Provide the (x, y) coordinate of the cell's center where the given text is located.  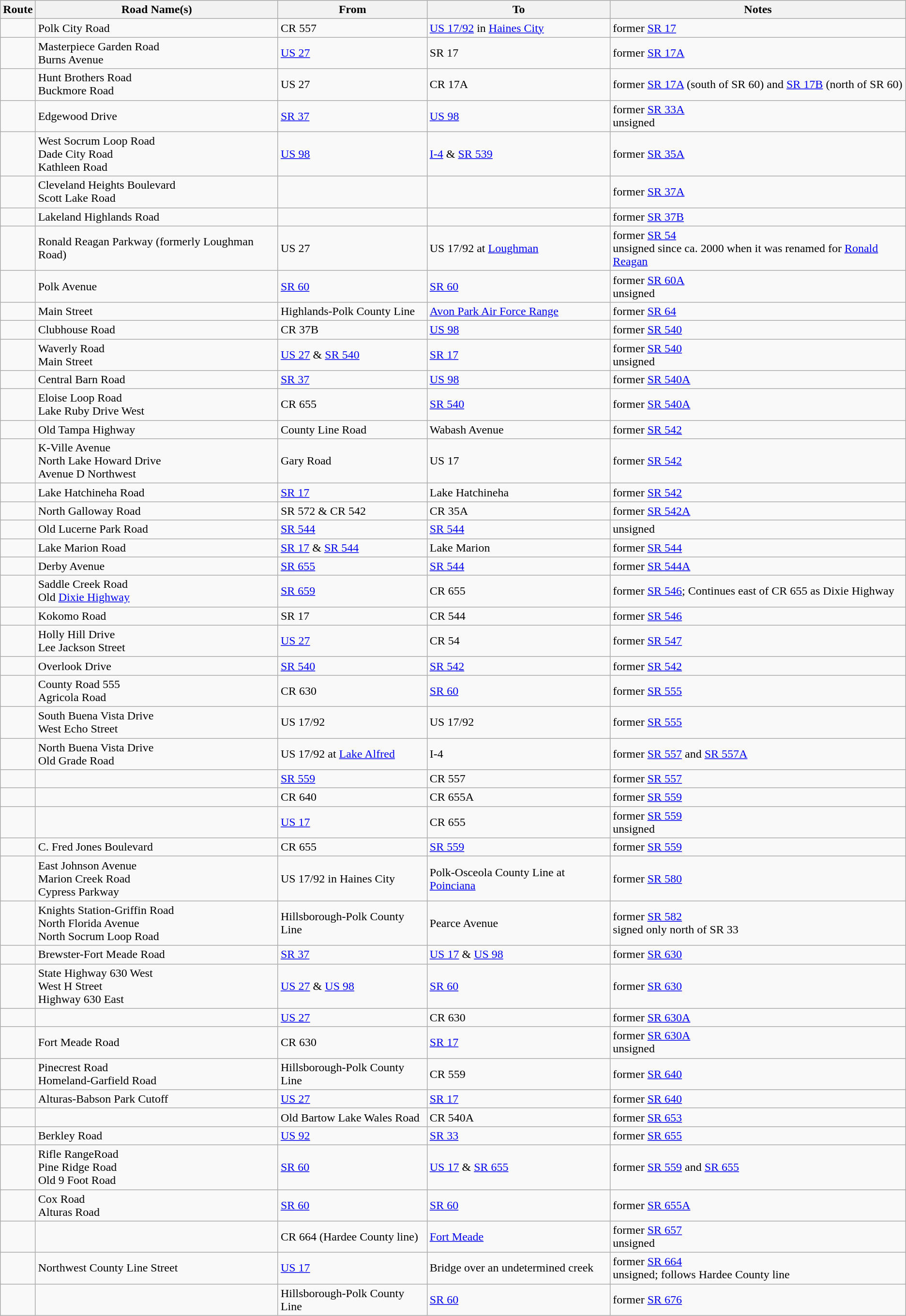
former SR 676 (758, 1300)
Fort Meade (519, 1237)
CR 35A (519, 511)
former SR 546 (758, 616)
SR 33 (519, 1136)
former SR 540 (758, 329)
Avon Park Air Force Range (519, 311)
Derby Avenue (157, 566)
Pinecrest RoadHomeland-Garfield Road (157, 1074)
US 27 & SR 540 (352, 354)
Central Barn Road (157, 380)
former SR 540unsigned (758, 354)
Fort Meade Road (157, 1042)
former SR 64 (758, 311)
US 27 & US 98 (352, 986)
former SR 17A (758, 53)
US 17 & SR 655 (519, 1167)
former SR 54unsigned since ca. 2000 when it was renamed for Ronald Reagan (758, 248)
former SR 60Aunsigned (758, 286)
South Buena Vista DriveWest Echo Street (157, 722)
former SR 17 (758, 28)
North Buena Vista DriveOld Grade Road (157, 754)
US 17/92 at Lake Alfred (352, 754)
Highlands-Polk County Line (352, 311)
Gary Road (352, 461)
Masterpiece Garden RoadBurns Avenue (157, 53)
Clubhouse Road (157, 329)
SR 542 (519, 666)
K-Ville AvenueNorth Lake Howard DriveAvenue D Northwest (157, 461)
CR 544 (519, 616)
Brewster-Fort Meade Road (157, 955)
Knights Station-Griffin RoadNorth Florida AvenueNorth Socrum Loop Road (157, 923)
former SR 655A (758, 1205)
Route (18, 10)
County Line Road (352, 430)
Berkley Road (157, 1136)
Lake Marion (519, 548)
Polk Avenue (157, 286)
East Johnson AvenueMarion Creek RoadCypress Parkway (157, 879)
Lakeland Highlands Road (157, 217)
former SR 546; Continues east of CR 655 as Dixie Highway (758, 591)
Hunt Brothers RoadBuckmore Road (157, 84)
Lake Hatchineha (519, 493)
US 92 (352, 1136)
Overlook Drive (157, 666)
Waverly RoadMain Street (157, 354)
former SR 547 (758, 641)
Pearce Avenue (519, 923)
Edgewood Drive (157, 116)
former SR 655 (758, 1136)
former SR 559 and SR 655 (758, 1167)
Old Bartow Lake Wales Road (352, 1117)
SR 17 & SR 544 (352, 548)
Road Name(s) (157, 10)
Lake Hatchineha Road (157, 493)
Eloise Loop RoadLake Ruby Drive West (157, 404)
West Socrum Loop RoadDade City RoadKathleen Road (157, 154)
US 17 & US 98 (519, 955)
Bridge over an undetermined creek (519, 1269)
Lake Marion Road (157, 548)
unsigned (758, 529)
Saddle Creek RoadOld Dixie Highway (157, 591)
Kokomo Road (157, 616)
former SR 33Aunsigned (758, 116)
Notes (758, 10)
C. Fred Jones Boulevard (157, 847)
CR 37B (352, 329)
To (519, 10)
SR 655 (352, 566)
former SR 630Aunsigned (758, 1042)
Cox RoadAlturas Road (157, 1205)
CR 54 (519, 641)
former SR 630A (758, 1017)
former SR 37A (758, 192)
Polk-Osceola County Line at Poinciana (519, 879)
CR 540A (519, 1117)
former SR 664unsigned; follows Hardee County line (758, 1269)
CR 655A (519, 797)
Northwest County Line Street (157, 1269)
Cleveland Heights BoulevardScott Lake Road (157, 192)
former SR 557 and SR 557A (758, 754)
CR 664 (Hardee County line) (352, 1237)
CR 17A (519, 84)
former SR 17A (south of SR 60) and SR 17B (north of SR 60) (758, 84)
County Road 555Agricola Road (157, 691)
I-4 (519, 754)
Rifle RangeRoadPine Ridge RoadOld 9 Foot Road (157, 1167)
former SR 557 (758, 779)
From (352, 10)
US 17/92 at Loughman (519, 248)
Wabash Avenue (519, 430)
former SR 37B (758, 217)
SR 659 (352, 591)
I-4 & SR 539 (519, 154)
former SR 582signed only north of SR 33 (758, 923)
CR 559 (519, 1074)
former SR 35A (758, 154)
former SR 542A (758, 511)
Holly Hill DriveLee Jackson Street (157, 641)
State Highway 630 WestWest H StreetHighway 630 East (157, 986)
Old Tampa Highway (157, 430)
Ronald Reagan Parkway (formerly Loughman Road) (157, 248)
Alturas-Babson Park Cutoff (157, 1099)
Old Lucerne Park Road (157, 529)
North Galloway Road (157, 511)
Main Street (157, 311)
former SR 580 (758, 879)
former SR 657unsigned (758, 1237)
former SR 559unsigned (758, 822)
SR 572 & CR 542 (352, 511)
Polk City Road (157, 28)
former SR 544A (758, 566)
former SR 544 (758, 548)
CR 640 (352, 797)
former SR 653 (758, 1117)
